Detect which cell encompasses the target text, then output its [X, Y] center coordinate. 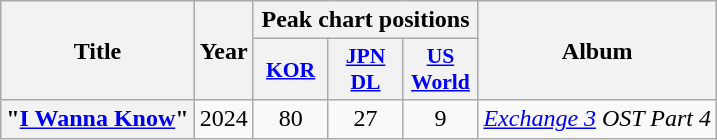
27 [366, 119]
80 [290, 119]
Album [598, 50]
Year [224, 50]
KOR [290, 70]
JPNDL [366, 70]
Title [98, 50]
2024 [224, 119]
9 [440, 119]
"I Wanna Know" [98, 119]
USWorld [440, 70]
Exchange 3 OST Part 4 [598, 119]
Peak chart positions [366, 20]
